Output the (X, Y) coordinate of the center of the cell containing the given text.  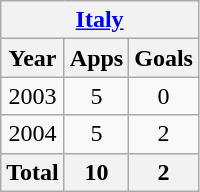
Year (33, 58)
0 (164, 96)
Goals (164, 58)
2003 (33, 96)
Total (33, 172)
2004 (33, 134)
Apps (96, 58)
Italy (100, 20)
10 (96, 172)
